Scan for the cell matching the given text and deliver its (X, Y) coordinate at center. 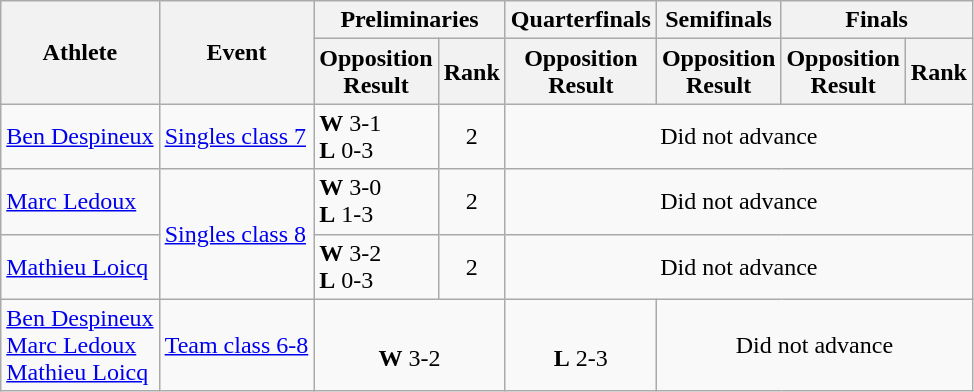
Team class 6-8 (236, 345)
W 3-2 L 0-3 (376, 266)
Preliminaries (410, 20)
Event (236, 52)
Singles class 8 (236, 234)
Singles class 7 (236, 136)
Semifinals (718, 20)
L 2-3 (580, 345)
Athlete (80, 52)
W 3-2 (410, 345)
Quarterfinals (580, 20)
W 3-1 L 0-3 (376, 136)
W 3-0 L 1-3 (376, 202)
Ben Despineux (80, 136)
Marc Ledoux (80, 202)
Mathieu Loicq (80, 266)
Ben DespineuxMarc LedouxMathieu Loicq (80, 345)
Finals (877, 20)
